Return [x, y] of the center of cell containing provided text 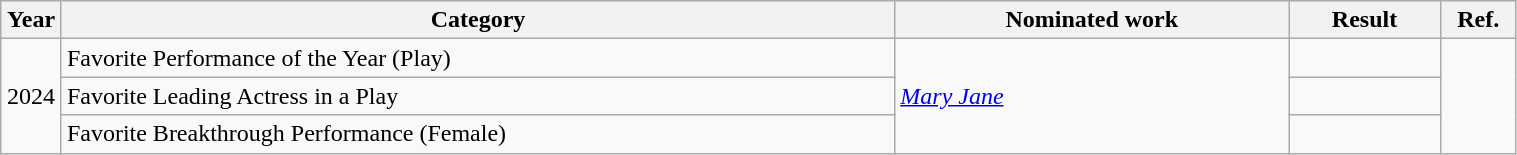
Year [32, 20]
2024 [32, 96]
Favorite Breakthrough Performance (Female) [478, 134]
Category [478, 20]
Favorite Performance of the Year (Play) [478, 58]
Ref. [1478, 20]
Result [1365, 20]
Favorite Leading Actress in a Play [478, 96]
Mary Jane [1092, 96]
Nominated work [1092, 20]
